Output the (x, y) coordinate of the center of the cell containing the given text.  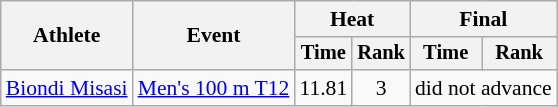
Heat (352, 19)
3 (381, 88)
11.81 (323, 88)
Biondi Misasi (67, 88)
Event (214, 36)
Men's 100 m T12 (214, 88)
Athlete (67, 36)
did not advance (484, 88)
Final (484, 19)
